Detect which cell encompasses the target text, then output its (X, Y) center coordinate. 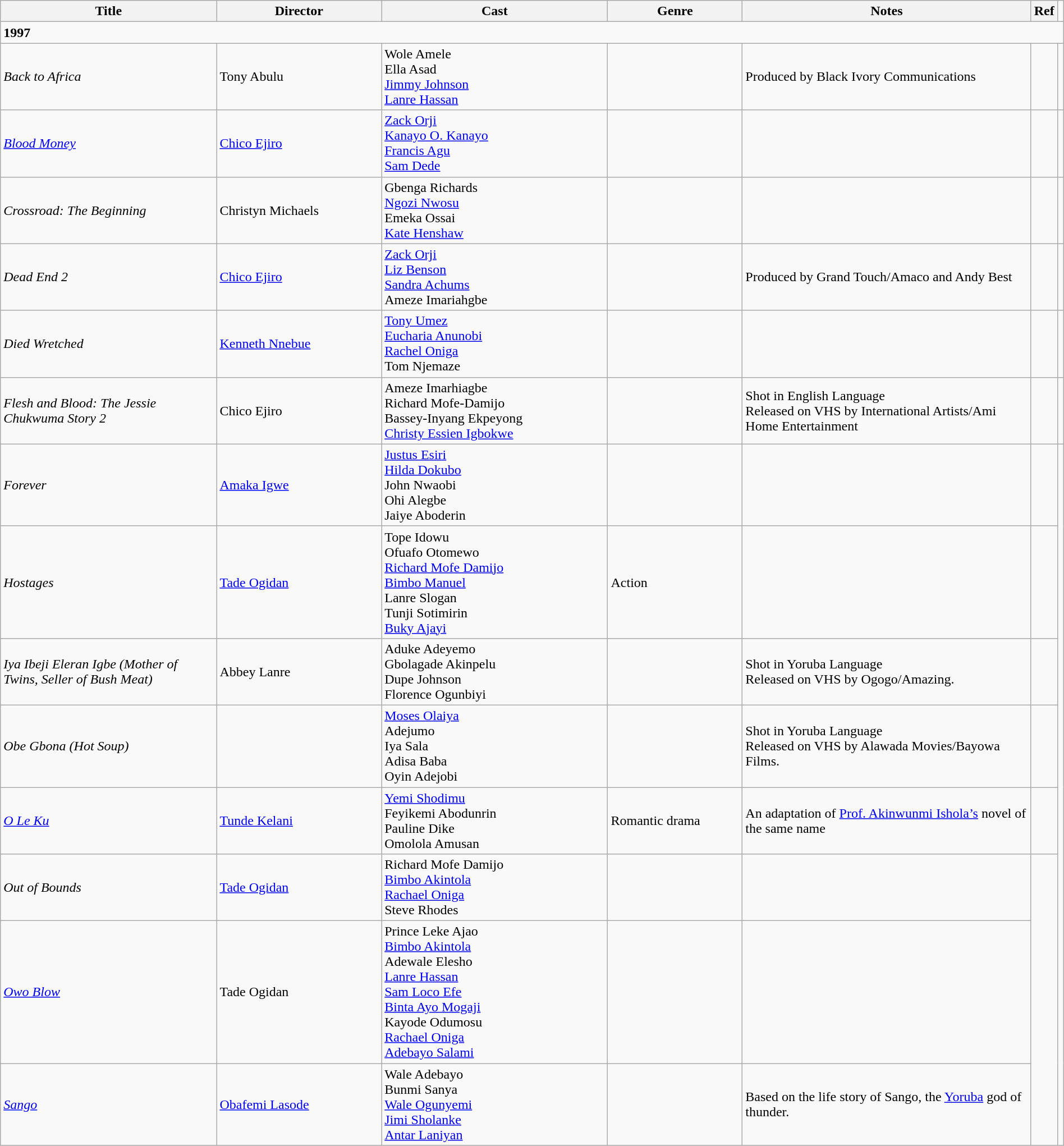
Produced by Grand Touch/Amaco and Andy Best (887, 277)
Shot in English LanguageReleased on VHS by International Artists/Ami Home Entertainment (887, 411)
Tony UmezEucharia AnunobiRachel OnigaTom Njemaze (495, 343)
Based on the life story of Sango, the Yoruba god of thunder. (887, 1104)
Wole AmeleElla AsadJimmy JohnsonLanre Hassan (495, 76)
Zack OrjiLiz BensonSandra AchumsAmeze Imariahgbe (495, 277)
Moses OlaiyaAdejumoIya SalaAdisa BabaOyin Adejobi (495, 746)
Zack OrjiKanayo O. KanayoFrancis AguSam Dede (495, 144)
Shot in Yoruba LanguageReleased on VHS by Alawada Movies/Bayowa Films. (887, 746)
Director (299, 11)
Ref (1044, 11)
Sango (109, 1104)
Died Wretched (109, 343)
Blood Money (109, 144)
Justus EsiriHilda DokuboJohn NwaobiOhi AlegbeJaiye Aboderin (495, 485)
Christyn Michaels (299, 210)
Iya Ibeji Eleran Igbe (Mother of Twins, Seller of Bush Meat) (109, 671)
Hostages (109, 582)
Genre (675, 11)
Aduke AdeyemoGbolagade AkinpeluDupe JohnsonFlorence Ogunbiyi (495, 671)
Prince Leke AjaoBimbo AkintolaAdewale EleshoLanre HassanSam Loco EfeBinta Ayo MogajiKayode OdumosuRachael OnigaAdebayo Salami (495, 992)
Shot in Yoruba LanguageReleased on VHS by Ogogo/Amazing. (887, 671)
Yemi ShodimuFeyikemi AbodunrinPauline DikeOmolola Amusan (495, 820)
1997 (532, 33)
Kenneth Nnebue (299, 343)
Action (675, 582)
Forever (109, 485)
Richard Mofe DamijoBimbo AkintolaRachael OnigaSteve Rhodes (495, 888)
Crossroad: The Beginning (109, 210)
O Le Ku (109, 820)
Back to Africa (109, 76)
Amaka Igwe (299, 485)
Notes (887, 11)
Wale AdebayoBunmi SanyaWale OgunyemiJimi SholankeAntar Laniyan (495, 1104)
Owo Blow (109, 992)
Out of Bounds (109, 888)
Obe Gbona (Hot Soup) (109, 746)
Title (109, 11)
Abbey Lanre (299, 671)
Cast (495, 11)
Tope IdowuOfuafo OtomewoRichard Mofe DamijoBimbo ManuelLanre SloganTunji SotimirinBuky Ajayi (495, 582)
Dead End 2 (109, 277)
Tony Abulu (299, 76)
Obafemi Lasode (299, 1104)
Flesh and Blood: The Jessie Chukwuma Story 2 (109, 411)
An adaptation of Prof. Akinwunmi Ishola’s novel of the same name (887, 820)
Ameze ImarhiagbeRichard Mofe-DamijoBassey-Inyang EkpeyongChristy Essien Igbokwe (495, 411)
Tunde Kelani (299, 820)
Produced by Black Ivory Communications (887, 76)
Romantic drama (675, 820)
Gbenga RichardsNgozi NwosuEmeka OssaiKate Henshaw (495, 210)
